Search for the cell housing the specified text and yield its [x, y] center coordinate. 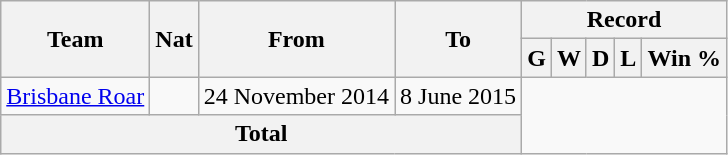
24 November 2014 [296, 96]
Team [76, 39]
L [628, 58]
Nat [174, 39]
From [296, 39]
8 June 2015 [458, 96]
To [458, 39]
D [600, 58]
Brisbane Roar [76, 96]
W [568, 58]
Win % [684, 58]
Total [262, 134]
Record [624, 20]
G [537, 58]
